From the cell containing the given text, extract its center point as (x, y) coordinate. 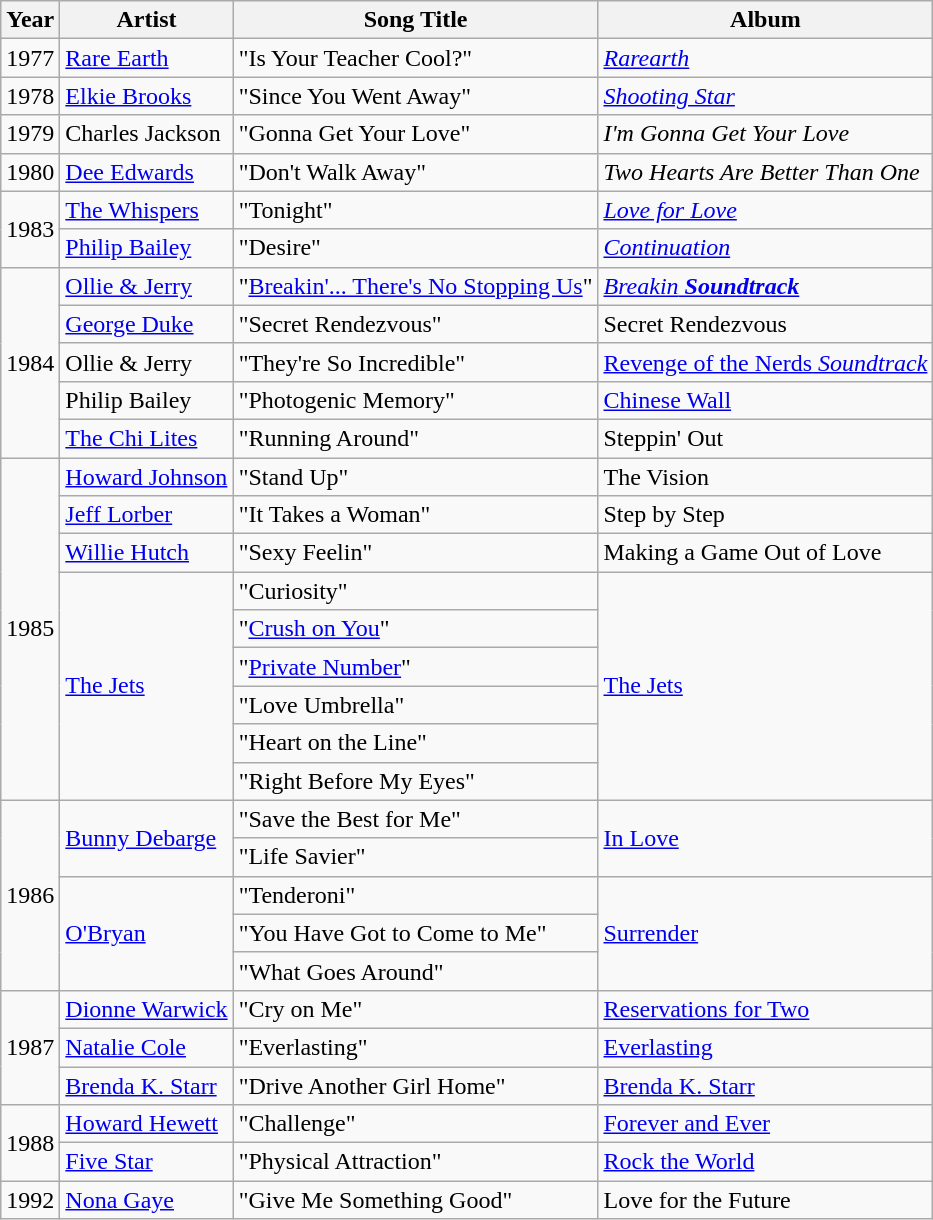
"Running Around" (416, 438)
Year (30, 20)
Album (766, 20)
Love for the Future (766, 1200)
Five Star (146, 1162)
"Private Number" (416, 667)
"Since You Went Away" (416, 96)
"Breakin'... There's No Stopping Us" (416, 286)
"Life Savier" (416, 857)
1988 (30, 1143)
"Sexy Feelin" (416, 553)
Revenge of the Nerds Soundtrack (766, 362)
"Drive Another Girl Home" (416, 1085)
Continuation (766, 248)
Step by Step (766, 515)
Shooting Star (766, 96)
"Tenderoni" (416, 895)
Howard Johnson (146, 477)
1985 (30, 630)
"Curiosity" (416, 591)
Howard Hewett (146, 1124)
Everlasting (766, 1047)
Secret Rendezvous (766, 324)
Willie Hutch (146, 553)
Making a Game Out of Love (766, 553)
1977 (30, 58)
Reservations for Two (766, 1009)
The Vision (766, 477)
"Physical Attraction" (416, 1162)
1987 (30, 1047)
Rarearth (766, 58)
1984 (30, 362)
"Cry on Me" (416, 1009)
1978 (30, 96)
1992 (30, 1200)
"Tonight" (416, 210)
1983 (30, 229)
"Save the Best for Me" (416, 819)
O'Bryan (146, 933)
Chinese Wall (766, 400)
Nona Gaye (146, 1200)
"Right Before My Eyes" (416, 781)
Rock the World (766, 1162)
Artist (146, 20)
I'm Gonna Get Your Love (766, 134)
George Duke (146, 324)
"You Have Got to Come to Me" (416, 933)
"Is Your Teacher Cool?" (416, 58)
Elkie Brooks (146, 96)
Love for Love (766, 210)
Forever and Ever (766, 1124)
1986 (30, 895)
Surrender (766, 933)
"Crush on You" (416, 629)
Natalie Cole (146, 1047)
"Secret Rendezvous" (416, 324)
"It Takes a Woman" (416, 515)
"Give Me Something Good" (416, 1200)
Dionne Warwick (146, 1009)
"Stand Up" (416, 477)
Steppin' Out (766, 438)
1980 (30, 172)
"Desire" (416, 248)
"Love Umbrella" (416, 705)
"Don't Walk Away" (416, 172)
1979 (30, 134)
The Chi Lites (146, 438)
Dee Edwards (146, 172)
In Love (766, 838)
"Gonna Get Your Love" (416, 134)
The Whispers (146, 210)
"Heart on the Line" (416, 743)
Two Hearts Are Better Than One (766, 172)
"Everlasting" (416, 1047)
Bunny Debarge (146, 838)
Jeff Lorber (146, 515)
Charles Jackson (146, 134)
"Photogenic Memory" (416, 400)
Breakin Soundtrack (766, 286)
"They're So Incredible" (416, 362)
Rare Earth (146, 58)
Song Title (416, 20)
"Challenge" (416, 1124)
"What Goes Around" (416, 971)
